Provide the [x, y] coordinate of the cell's center where the given text is located.  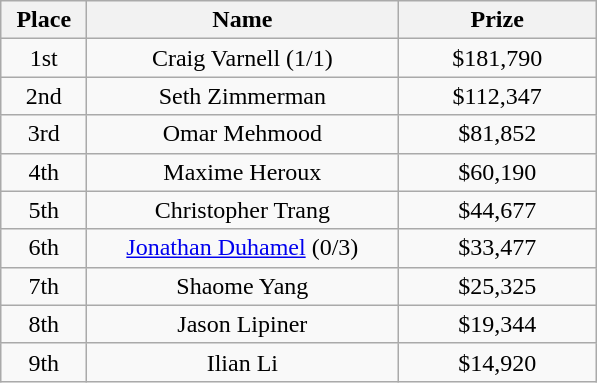
Jason Lipiner [242, 324]
6th [44, 248]
2nd [44, 96]
Maxime Heroux [242, 172]
7th [44, 286]
Omar Mehmood [242, 134]
Prize [498, 20]
Jonathan Duhamel (0/3) [242, 248]
$25,325 [498, 286]
$60,190 [498, 172]
4th [44, 172]
$112,347 [498, 96]
Ilian Li [242, 362]
5th [44, 210]
Place [44, 20]
3rd [44, 134]
Christopher Trang [242, 210]
Craig Varnell (1/1) [242, 58]
$19,344 [498, 324]
9th [44, 362]
$44,677 [498, 210]
$81,852 [498, 134]
Name [242, 20]
$181,790 [498, 58]
Seth Zimmerman [242, 96]
1st [44, 58]
8th [44, 324]
$14,920 [498, 362]
$33,477 [498, 248]
Shaome Yang [242, 286]
